Detect which cell encompasses the target text, then output its (x, y) center coordinate. 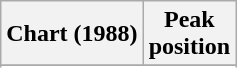
Peakposition (189, 34)
Chart (1988) (72, 34)
